Search for the cell housing the specified text and yield its [X, Y] center coordinate. 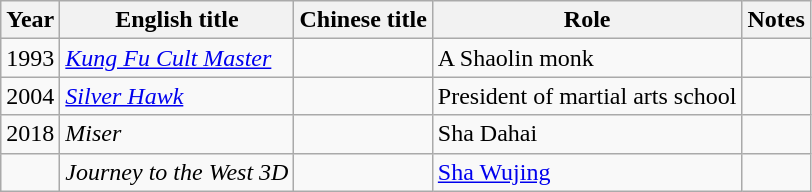
President of martial arts school [587, 96]
Sha Dahai [587, 134]
1993 [30, 58]
Silver Hawk [177, 96]
English title [177, 20]
Role [587, 20]
Notes [776, 20]
Miser [177, 134]
Kung Fu Cult Master [177, 58]
Year [30, 20]
2004 [30, 96]
Journey to the West 3D [177, 172]
Chinese title [363, 20]
A Shaolin monk [587, 58]
Sha Wujing [587, 172]
2018 [30, 134]
